Determine the [X, Y] coordinate at the center of the cell enclosing the given text.  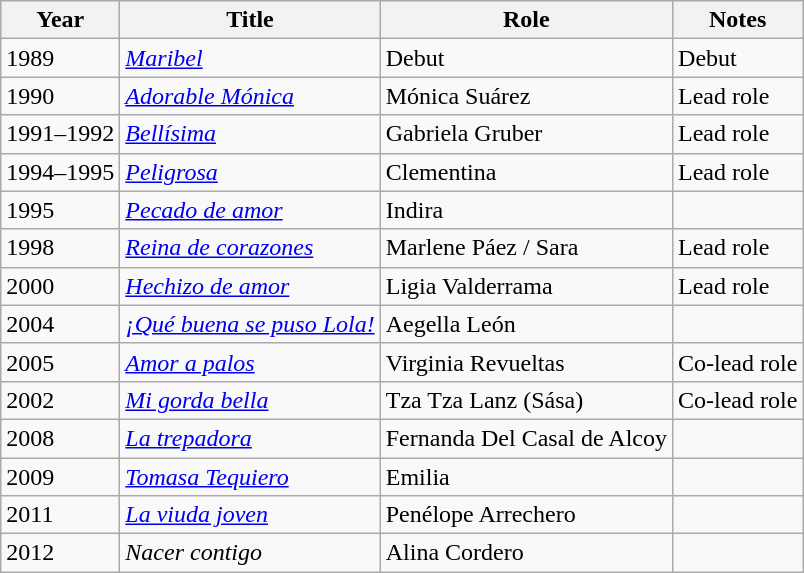
Bellísima [250, 134]
La trepadora [250, 438]
Role [526, 20]
La viuda joven [250, 515]
Mi gorda bella [250, 400]
Reina de corazones [250, 248]
Title [250, 20]
2011 [60, 515]
Marlene Páez / Sara [526, 248]
Fernanda Del Casal de Alcoy [526, 438]
Adorable Mónica [250, 96]
1998 [60, 248]
Gabriela Gruber [526, 134]
Aegella León [526, 324]
¡Qué buena se puso Lola! [250, 324]
Penélope Arrechero [526, 515]
Peligrosa [250, 172]
2008 [60, 438]
Hechizo de amor [250, 286]
2005 [60, 362]
1989 [60, 58]
Pecado de amor [250, 210]
Mónica Suárez [526, 96]
Amor a palos [250, 362]
Alina Cordero [526, 553]
Ligia Valderrama [526, 286]
2002 [60, 400]
Tomasa Tequiero [250, 477]
2012 [60, 553]
Year [60, 20]
1994–1995 [60, 172]
2004 [60, 324]
Nacer contigo [250, 553]
Emilia [526, 477]
Notes [738, 20]
Virginia Revueltas [526, 362]
1990 [60, 96]
2009 [60, 477]
Indira [526, 210]
2000 [60, 286]
Maribel [250, 58]
Tza Tza Lanz (Sása) [526, 400]
Clementina [526, 172]
1995 [60, 210]
1991–1992 [60, 134]
